Return the [x, y] coordinate for the center point of the cell that contains the specified text.  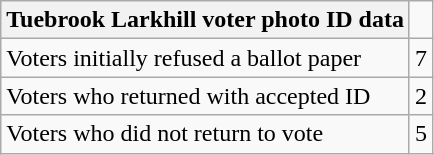
Voters who returned with accepted ID [206, 96]
7 [420, 58]
5 [420, 134]
Tuebrook Larkhill voter photo ID data [206, 20]
Voters initially refused a ballot paper [206, 58]
Voters who did not return to vote [206, 134]
2 [420, 96]
